Pinpoint the cell where the given text exists, returning its (X, Y) midpoint coordinate. 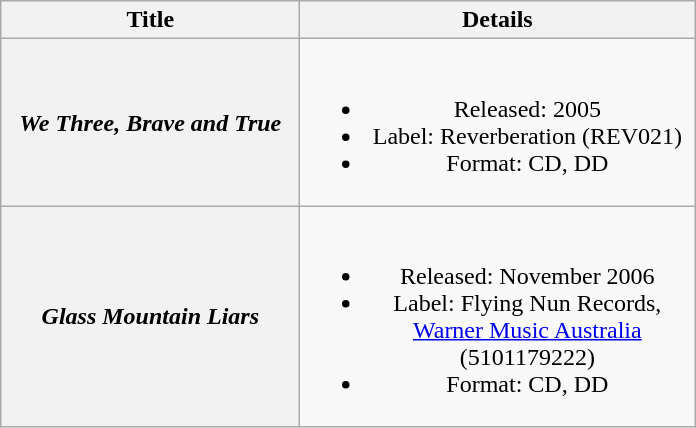
Details (498, 20)
Title (150, 20)
We Three, Brave and True (150, 122)
Released: 2005Label: Reverberation (REV021)Format: CD, DD (498, 122)
Released: November 2006Label: Flying Nun Records, Warner Music Australia (5101179222)Format: CD, DD (498, 316)
Glass Mountain Liars (150, 316)
